Capture the cell that displays the provided text and extract its [X, Y] central coordinate. 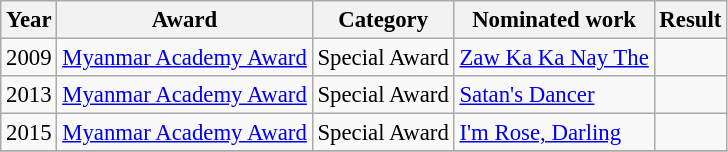
Category [383, 20]
Satan's Dancer [554, 95]
Nominated work [554, 20]
2009 [29, 58]
Result [690, 20]
Year [29, 20]
2015 [29, 133]
I'm Rose, Darling [554, 133]
Award [184, 20]
2013 [29, 95]
Zaw Ka Ka Nay The [554, 58]
